Pinpoint the cell where the given text exists, returning its (x, y) midpoint coordinate. 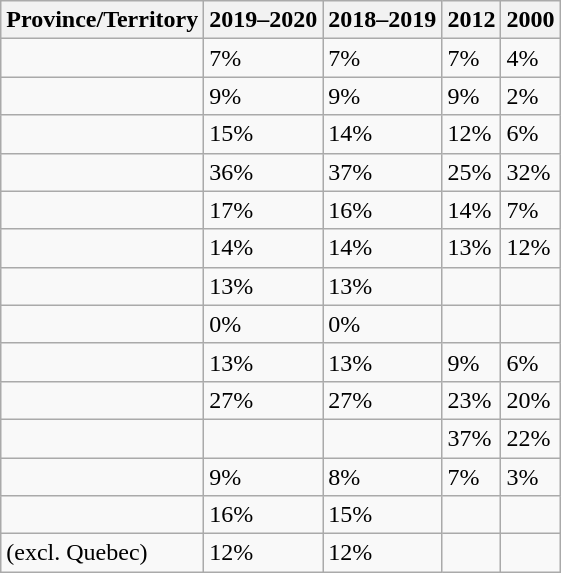
2019–2020 (264, 20)
36% (264, 172)
3% (530, 477)
Province/Territory (102, 20)
17% (264, 210)
2000 (530, 20)
20% (530, 400)
4% (530, 58)
32% (530, 172)
2018–2019 (382, 20)
2% (530, 96)
25% (472, 172)
(excl. Quebec) (102, 553)
23% (472, 400)
22% (530, 438)
8% (382, 477)
2012 (472, 20)
